Scan for the cell matching the given text and deliver its [X, Y] coordinate at center. 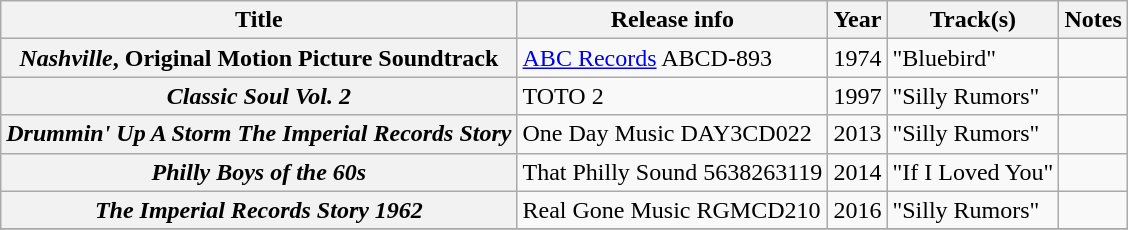
ABC Records ABCD-893 [672, 58]
The Imperial Records Story 1962 [259, 210]
1974 [858, 58]
Track(s) [973, 20]
1997 [858, 96]
Release info [672, 20]
Classic Soul Vol. 2 [259, 96]
Year [858, 20]
"Bluebird" [973, 58]
Philly Boys of the 60s [259, 172]
2016 [858, 210]
That Philly Sound 5638263119 [672, 172]
"If I Loved You" [973, 172]
Title [259, 20]
2013 [858, 134]
One Day Music DAY3CD022 [672, 134]
Drummin' Up A Storm The Imperial Records Story [259, 134]
2014 [858, 172]
Real Gone Music RGMCD210 [672, 210]
TOTO 2 [672, 96]
Nashville, Original Motion Picture Soundtrack [259, 58]
Notes [1093, 20]
